From the cell containing the given text, extract its center point as [X, Y] coordinate. 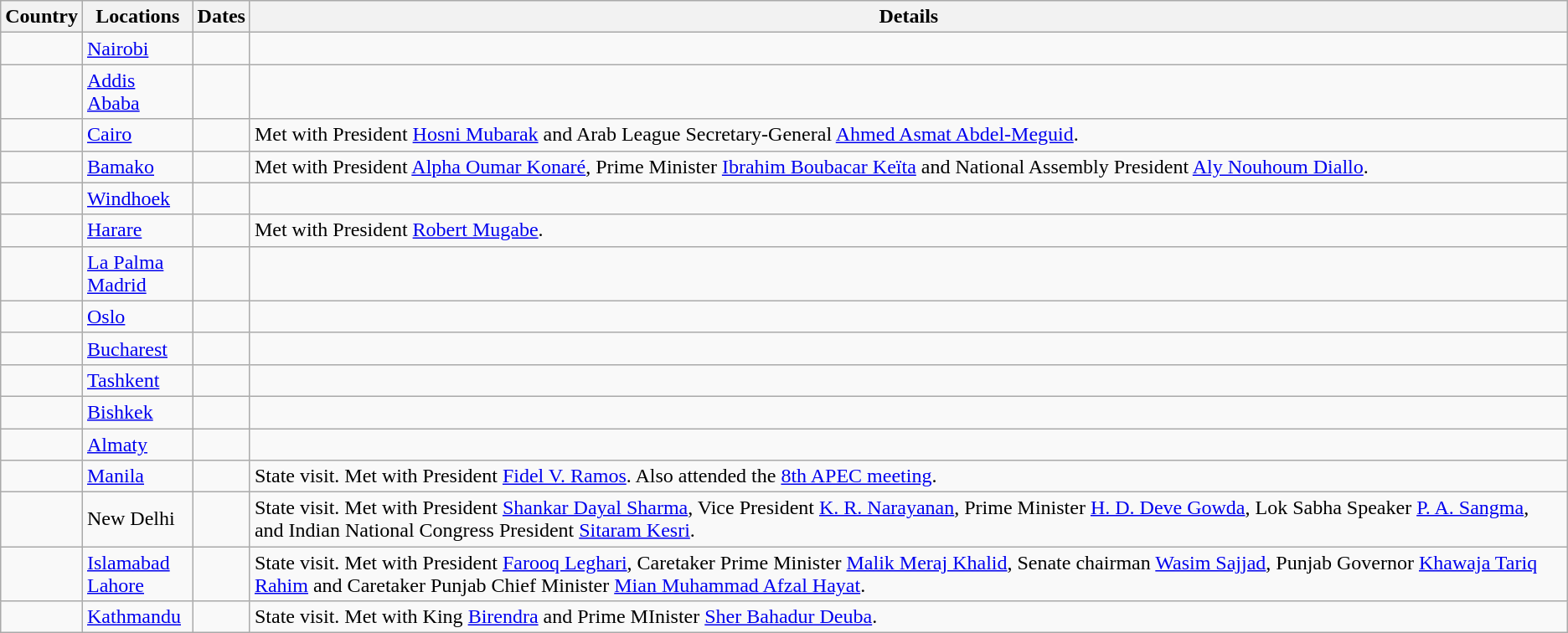
Met with President Hosni Mubarak and Arab League Secretary-General Ahmed Asmat Abdel-Meguid. [908, 135]
Locations [137, 17]
Details [908, 17]
Oslo [137, 316]
Bishkek [137, 412]
Met with President Robert Mugabe. [908, 230]
Harare [137, 230]
State visit. Met with King Birendra and Prime MInister Sher Bahadur Deuba. [908, 617]
Windhoek [137, 198]
Kathmandu [137, 617]
Met with President Alpha Oumar Konaré, Prime Minister Ibrahim Boubacar Keïta and National Assembly President Aly Nouhoum Diallo. [908, 167]
Almaty [137, 445]
Nairobi [137, 49]
Cairo [137, 135]
Country [42, 17]
Tashkent [137, 380]
Bamako [137, 167]
IslamabadLahore [137, 574]
Bucharest [137, 348]
New Delhi [137, 519]
Dates [221, 17]
Manila [137, 476]
State visit. Met with President Fidel V. Ramos. Also attended the 8th APEC meeting. [908, 476]
La PalmaMadrid [137, 273]
Addis Ababa [137, 92]
